For the text-containing cell, return its midpoint in [x, y] coordinate format. 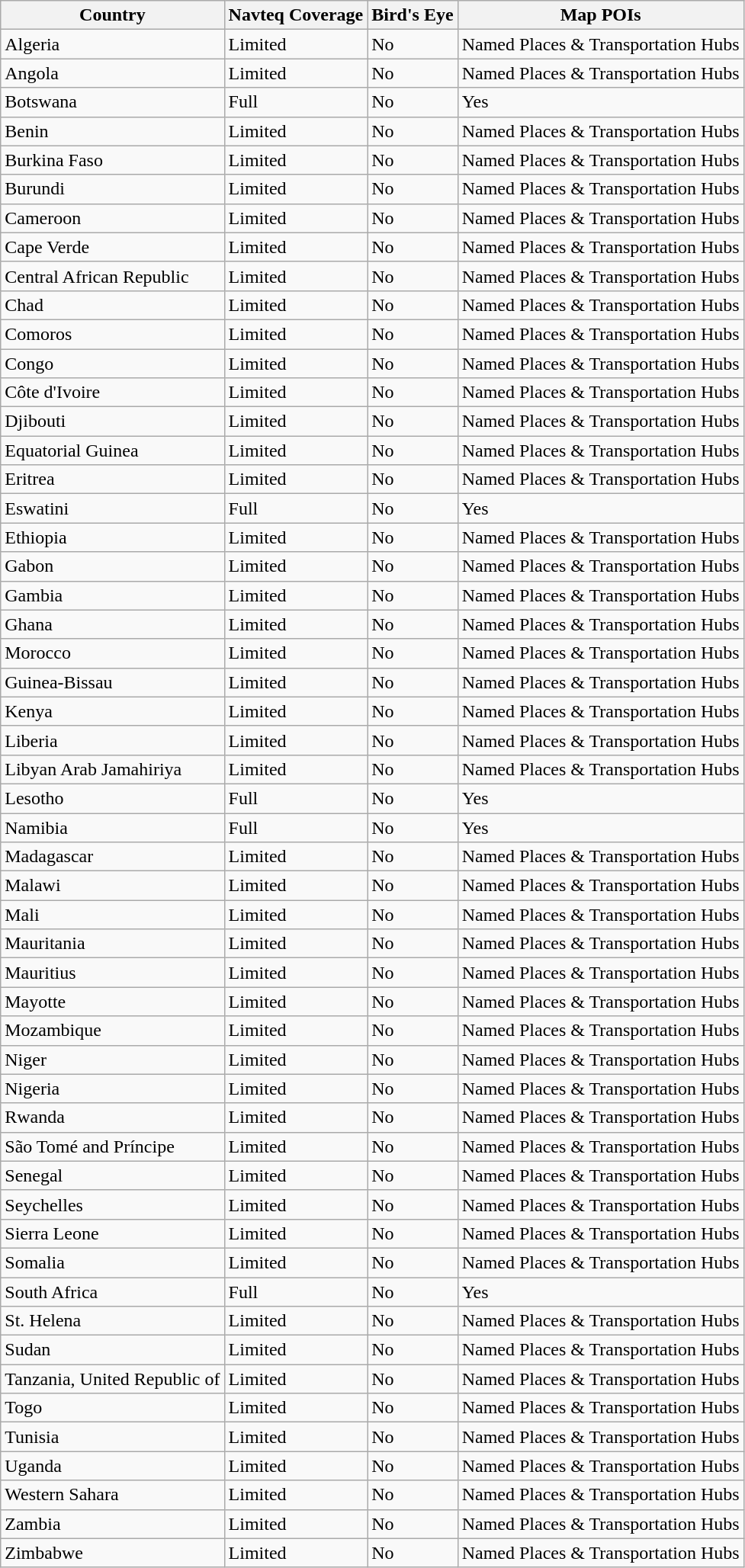
Rwanda [113, 1117]
St. Helena [113, 1321]
Burkina Faso [113, 160]
South Africa [113, 1292]
Guinea-Bissau [113, 682]
Côte d'Ivoire [113, 393]
Kenya [113, 711]
Malawi [113, 886]
Namibia [113, 827]
Mozambique [113, 1031]
Equatorial Guinea [113, 451]
Western Sahara [113, 1495]
Burundi [113, 189]
Comoros [113, 334]
Gabon [113, 566]
Zambia [113, 1524]
Mauritius [113, 973]
Tanzania, United Republic of [113, 1379]
Mali [113, 915]
Nigeria [113, 1089]
Liberia [113, 740]
Central African Republic [113, 276]
Mauritania [113, 944]
Congo [113, 364]
Tunisia [113, 1437]
Sierra Leone [113, 1233]
Libyan Arab Jamahiriya [113, 769]
Benin [113, 131]
Lesotho [113, 798]
Uganda [113, 1466]
Ethiopia [113, 537]
Bird's Eye [413, 15]
Mayotte [113, 1002]
Chad [113, 305]
Togo [113, 1408]
Cape Verde [113, 247]
Somalia [113, 1262]
São Tomé and Príncipe [113, 1146]
Sudan [113, 1350]
Eswatini [113, 508]
Zimbabwe [113, 1553]
Djibouti [113, 422]
Country [113, 15]
Cameroon [113, 218]
Map POIs [601, 15]
Seychelles [113, 1204]
Niger [113, 1060]
Morocco [113, 653]
Botswana [113, 102]
Madagascar [113, 857]
Angola [113, 73]
Ghana [113, 624]
Navteq Coverage [296, 15]
Algeria [113, 44]
Gambia [113, 595]
Senegal [113, 1175]
Eritrea [113, 479]
